Locate the cell with the specified text and output its (X, Y) center coordinate. 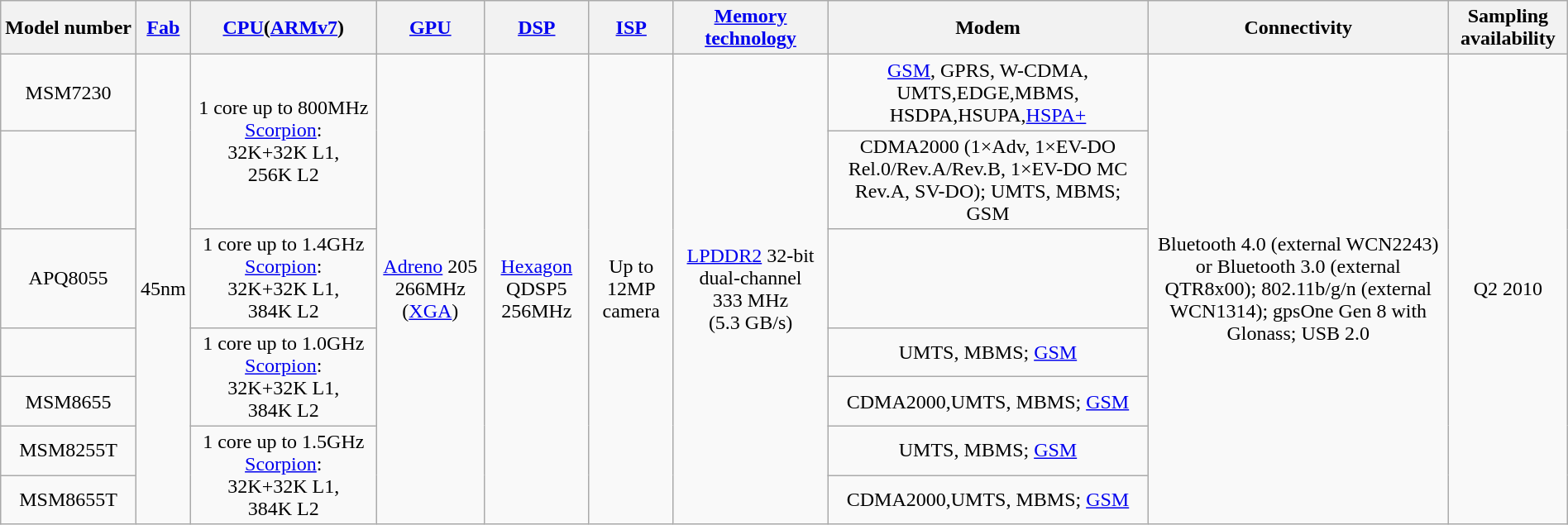
Up to 12MP camera (631, 289)
Q2 2010 (1508, 289)
Fab (163, 28)
ISP (631, 28)
1 core up to 1.4GHz Scorpion: 32K+32K L1, 384K L2 (283, 278)
1 core up to 1.0GHz Scorpion: 32K+32K L1, 384K L2 (283, 377)
1 core up to 800MHz Scorpion: 32K+32K L1, 256K L2 (283, 142)
1 core up to 1.5GHz Scorpion: 32K+32K L1, 384K L2 (283, 475)
GSM, GPRS, W-CDMA, UMTS,EDGE,MBMS, HSDPA,HSUPA,HSPA+ (987, 93)
Sampling availability (1508, 28)
MSM8255T (69, 451)
APQ8055 (69, 278)
MSM8655 (69, 402)
Model number (69, 28)
MSM7230 (69, 93)
Modem (987, 28)
CDMA2000 (1×Adv, 1×EV-DO Rel.0/Rev.A/Rev.B, 1×EV-DO MC Rev.A, SV-DO); UMTS, MBMS; GSM (987, 180)
GPU (430, 28)
CPU(ARMv7) (283, 28)
Hexagon QDSP5 256MHz (536, 289)
LPDDR2 32-bit dual-channel 333 MHz (5.3 GB/s) (751, 289)
MSM8655T (69, 500)
Memory technology (751, 28)
Connectivity (1298, 28)
45nm (163, 289)
Adreno 205 266MHz (XGA) (430, 289)
Bluetooth 4.0 (external WCN2243) or Bluetooth 3.0 (external QTR8x00); 802.11b/g/n (external WCN1314); gpsOne Gen 8 with Glonass; USB 2.0 (1298, 289)
DSP (536, 28)
